Find where the given text appears and provide that cell's center as [X, Y] coordinate. 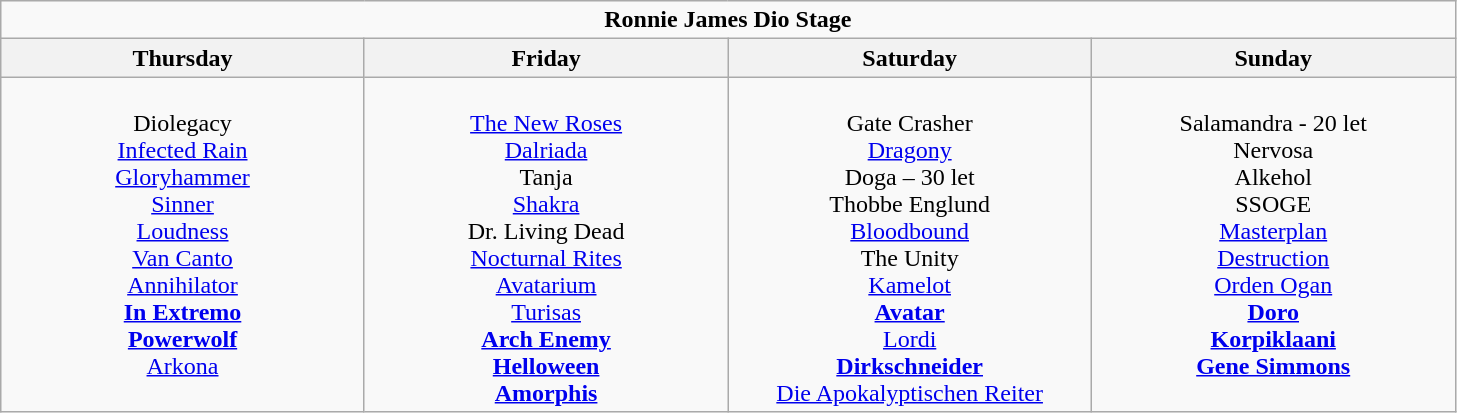
Sunday [1273, 58]
Thursday [183, 58]
Salamandra - 20 let Nervosa Alkehol SSOGE Masterplan Destruction Orden Ogan Doro Korpiklaani Gene Simmons [1273, 244]
Saturday [910, 58]
Ronnie James Dio Stage [728, 20]
Gate Crasher Dragony Doga – 30 let Thobbe Englund Bloodbound The Unity Kamelot Avatar Lordi Dirkschneider Die Apokalyptischen Reiter [910, 244]
The New Roses Dalriada Tanja Shakra Dr. Living Dead Nocturnal Rites Avatarium Turisas Arch Enemy Helloween Amorphis [546, 244]
Diolegacy Infected Rain Gloryhammer Sinner Loudness Van Canto Annihilator In Extremo Powerwolf Arkona [183, 244]
Friday [546, 58]
